Provide the (X, Y) coordinate of the cell's center where the given text is located.  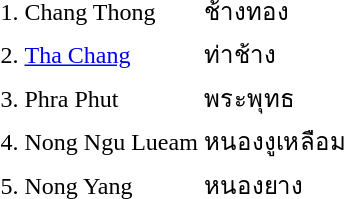
Phra Phut (111, 98)
Tha Chang (111, 54)
Nong Ngu Lueam (111, 142)
